Capture the cell that displays the provided text and extract its [x, y] central coordinate. 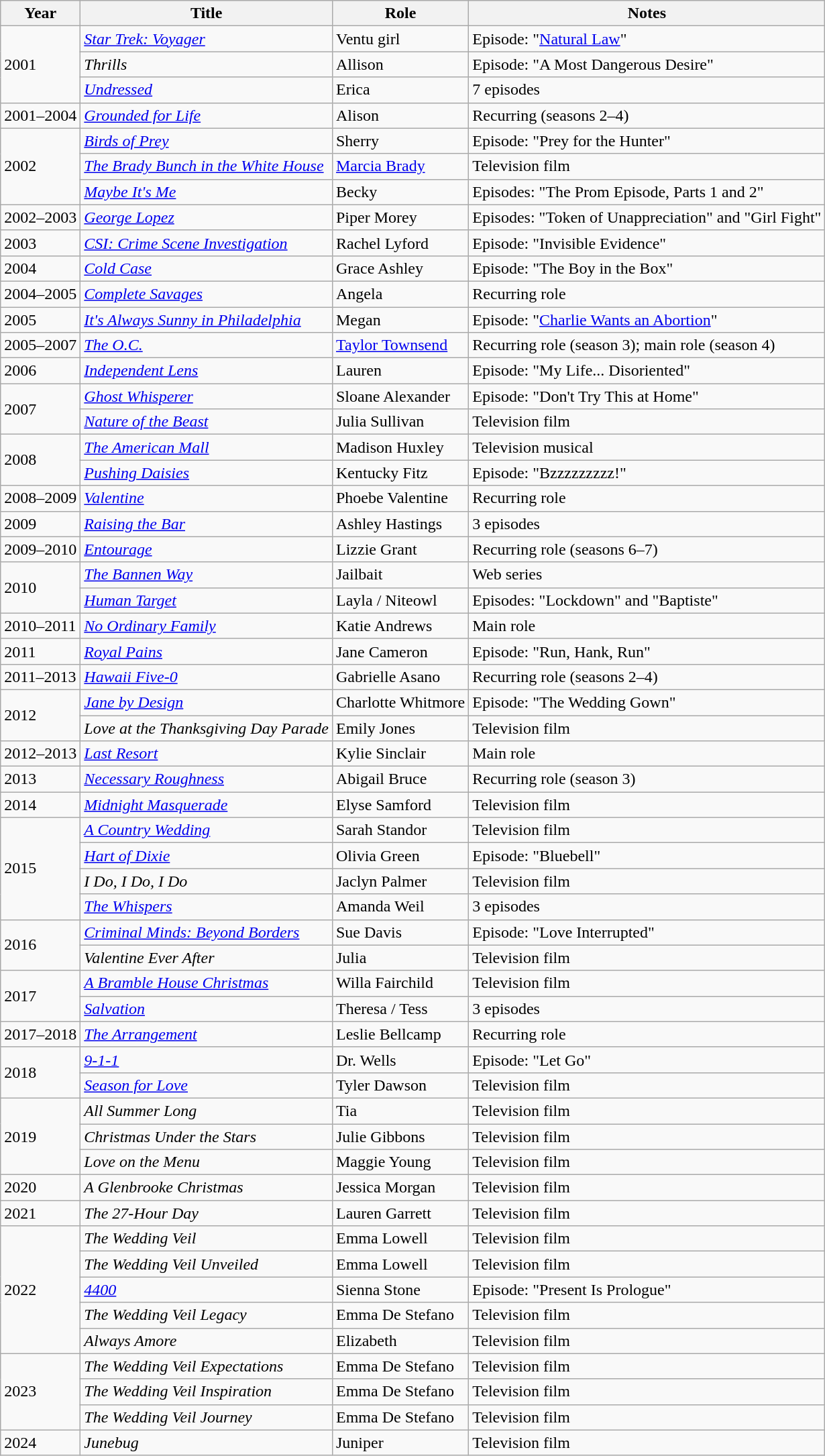
Hawaii Five-0 [207, 677]
2020 [40, 1188]
Maybe It's Me [207, 192]
Kentucky Fitz [400, 473]
Jane by Design [207, 702]
Midnight Masquerade [207, 805]
2011–2013 [40, 677]
Season for Love [207, 1085]
George Lopez [207, 217]
2011 [40, 651]
Recurring (seasons 2–4) [647, 115]
Elizabeth [400, 1341]
Recurring role (seasons 2–4) [647, 677]
2002 [40, 166]
Always Amore [207, 1341]
Ventu girl [400, 39]
Episode: "Love Interrupted" [647, 932]
Cold Case [207, 268]
Ashley Hastings [400, 524]
The Wedding Veil Inspiration [207, 1392]
2008 [40, 460]
Necessary Roughness [207, 779]
Megan [400, 320]
Alison [400, 115]
Jessica Morgan [400, 1188]
Theresa / Tess [400, 1009]
Episodes: "The Prom Episode, Parts 1 and 2" [647, 192]
Angela [400, 294]
Sherry [400, 141]
2019 [40, 1136]
2024 [40, 1443]
2012 [40, 715]
2015 [40, 869]
Lauren Garrett [400, 1213]
Phoebe Valentine [400, 498]
The Wedding Veil Journey [207, 1417]
Episode: "Present Is Prologue" [647, 1290]
A Country Wedding [207, 830]
Independent Lens [207, 371]
Dr. Wells [400, 1060]
2022 [40, 1290]
Jailbait [400, 575]
Nature of the Beast [207, 422]
Elyse Samford [400, 805]
The Wedding Veil [207, 1239]
Episode: "The Boy in the Box" [647, 268]
Rachel Lyford [400, 243]
Abigail Bruce [400, 779]
2021 [40, 1213]
Erica [400, 90]
Willa Fairchild [400, 983]
Episode: "Run, Hank, Run" [647, 651]
Love at the Thanksgiving Day Parade [207, 728]
2023 [40, 1392]
2009–2010 [40, 549]
Undressed [207, 90]
Raising the Bar [207, 524]
2018 [40, 1072]
Year [40, 13]
Sloane Alexander [400, 396]
Episodes: "Lockdown" and "Baptiste" [647, 600]
2010–2011 [40, 626]
2005 [40, 320]
2006 [40, 371]
Juniper [400, 1443]
The Wedding Veil Expectations [207, 1366]
Episode: "Invisible Evidence" [647, 243]
Ghost Whisperer [207, 396]
Web series [647, 575]
Thrills [207, 64]
Katie Andrews [400, 626]
Star Trek: Voyager [207, 39]
2008–2009 [40, 498]
Allison [400, 64]
Olivia Green [400, 856]
2017–2018 [40, 1034]
The Bannen Way [207, 575]
2004 [40, 268]
Christmas Under the Stars [207, 1137]
Tia [400, 1111]
Kylie Sinclair [400, 754]
Salvation [207, 1009]
Sarah Standor [400, 830]
The Wedding Veil Legacy [207, 1315]
The Whispers [207, 907]
Birds of Prey [207, 141]
Julia Sullivan [400, 422]
The Brady Bunch in the White House [207, 166]
Complete Savages [207, 294]
Tyler Dawson [400, 1085]
9-1-1 [207, 1060]
Grace Ashley [400, 268]
Pushing Daisies [207, 473]
Role [400, 13]
Episode: "Prey for the Hunter" [647, 141]
No Ordinary Family [207, 626]
It's Always Sunny in Philadelphia [207, 320]
A Bramble House Christmas [207, 983]
Valentine Ever After [207, 958]
The Arrangement [207, 1034]
Lizzie Grant [400, 549]
2017 [40, 996]
Human Target [207, 600]
Episodes: "Token of Unappreciation" and "Girl Fight" [647, 217]
2003 [40, 243]
Amanda Weil [400, 907]
The Wedding Veil Unveiled [207, 1264]
2001–2004 [40, 115]
Valentine [207, 498]
Madison Huxley [400, 447]
Leslie Bellcamp [400, 1034]
Episode: "Let Go" [647, 1060]
Maggie Young [400, 1162]
2004–2005 [40, 294]
2014 [40, 805]
The 27-Hour Day [207, 1213]
The American Mall [207, 447]
2005–2007 [40, 345]
Episode: "Natural Law" [647, 39]
Recurring role (season 3); main role (season 4) [647, 345]
7 episodes [647, 90]
Recurring role (season 3) [647, 779]
2002–2003 [40, 217]
Lauren [400, 371]
Becky [400, 192]
Episode: "The Wedding Gown" [647, 702]
Sue Davis [400, 932]
I Do, I Do, I Do [207, 881]
2001 [40, 64]
Notes [647, 13]
2013 [40, 779]
Julia [400, 958]
2016 [40, 945]
Gabrielle Asano [400, 677]
Junebug [207, 1443]
Episode: "Bluebell" [647, 856]
4400 [207, 1290]
Marcia Brady [400, 166]
Episode: "A Most Dangerous Desire" [647, 64]
Love on the Menu [207, 1162]
Recurring role (seasons 6–7) [647, 549]
All Summer Long [207, 1111]
Title [207, 13]
Episode: "My Life... Disoriented" [647, 371]
Julie Gibbons [400, 1137]
The O.C. [207, 345]
Television musical [647, 447]
A Glenbrooke Christmas [207, 1188]
Episode: "Bzzzzzzzzz!" [647, 473]
Jane Cameron [400, 651]
Last Resort [207, 754]
Grounded for Life [207, 115]
Royal Pains [207, 651]
Charlotte Whitmore [400, 702]
Sienna Stone [400, 1290]
Jaclyn Palmer [400, 881]
2007 [40, 409]
Taylor Townsend [400, 345]
Episode: "Charlie Wants an Abortion" [647, 320]
Criminal Minds: Beyond Borders [207, 932]
Emily Jones [400, 728]
2009 [40, 524]
Piper Morey [400, 217]
Entourage [207, 549]
Layla / Niteowl [400, 600]
2010 [40, 587]
Episode: "Don't Try This at Home" [647, 396]
2012–2013 [40, 754]
Hart of Dixie [207, 856]
CSI: Crime Scene Investigation [207, 243]
